From the cell containing the given text, extract its center point as (X, Y) coordinate. 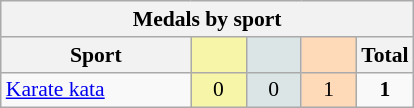
Karate kata (96, 90)
Medals by sport (208, 19)
Sport (96, 55)
Total (384, 55)
